Scan for the cell matching the given text and deliver its (x, y) coordinate at center. 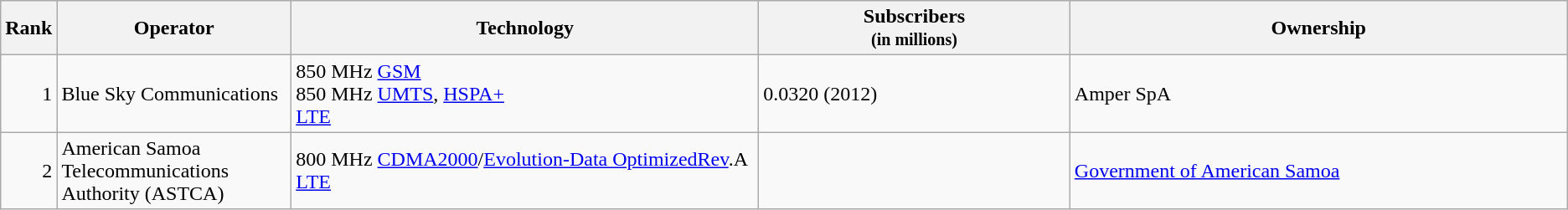
1 (28, 94)
Subscribers(in millions) (915, 28)
Blue Sky Communications (174, 94)
Ownership (1318, 28)
Amper SpA (1318, 94)
Technology (525, 28)
Rank (28, 28)
850 MHz GSM850 MHz UMTS, HSPA+LTE (525, 94)
Government of American Samoa (1318, 171)
Operator (174, 28)
2 (28, 171)
800 MHz CDMA2000/Evolution-Data OptimizedRev.ALTE (525, 171)
American Samoa Telecommunications Authority (ASTCA) (174, 171)
0.0320 (2012) (915, 94)
